Return the [X, Y] coordinate for the center point of the cell that contains the specified text.  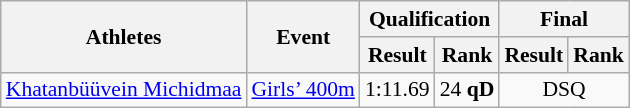
1:11.69 [398, 90]
Girls’ 400m [302, 90]
24 qD [468, 90]
Final [564, 19]
Qualification [430, 19]
DSQ [564, 90]
Event [302, 36]
Khatanbüüvein Michidmaa [124, 90]
Athletes [124, 36]
